Extract the (X, Y) coordinate from the center of the cell holding the provided text.  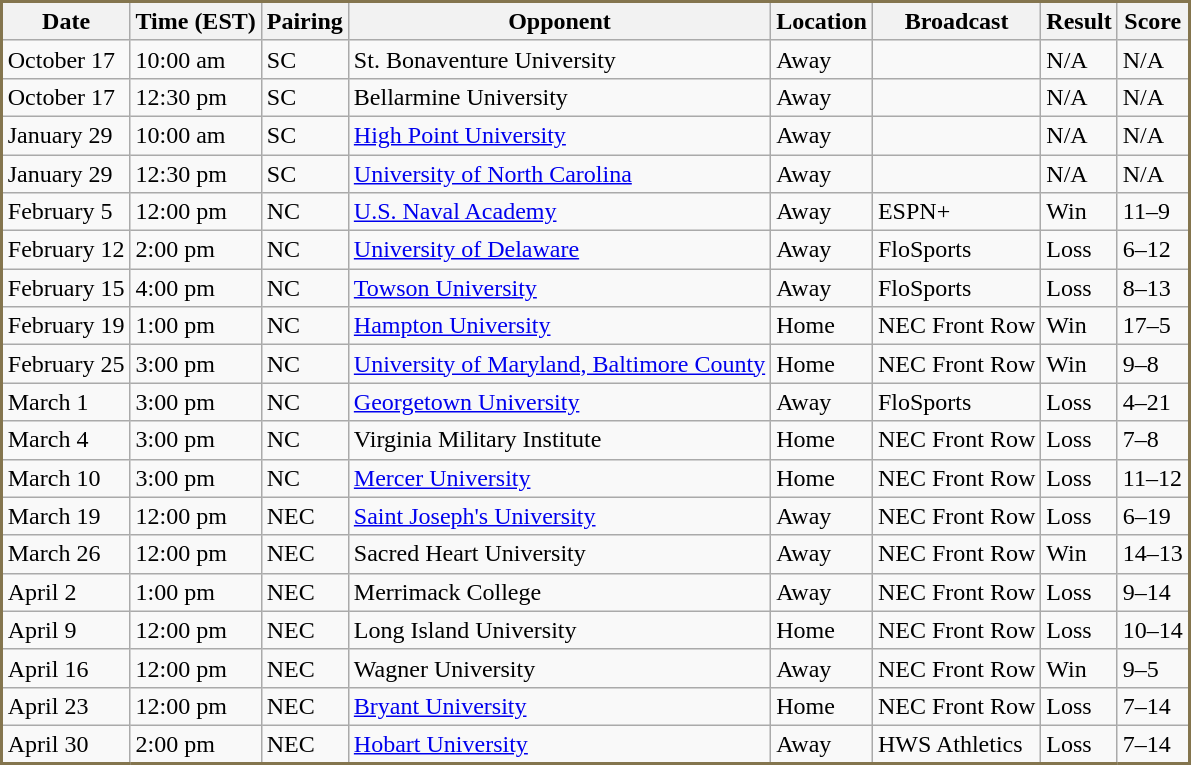
6–12 (1153, 250)
April 23 (66, 706)
Hobart University (559, 744)
University of North Carolina (559, 173)
March 10 (66, 478)
February 15 (66, 288)
Long Island University (559, 630)
Broadcast (956, 22)
4:00 pm (196, 288)
U.S. Naval Academy (559, 212)
Virginia Military Institute (559, 440)
March 19 (66, 516)
6–19 (1153, 516)
April 30 (66, 744)
Date (66, 22)
Merrimack College (559, 592)
March 26 (66, 554)
Hampton University (559, 326)
Sacred Heart University (559, 554)
8–13 (1153, 288)
Mercer University (559, 478)
Wagner University (559, 668)
Saint Joseph's University (559, 516)
17–5 (1153, 326)
St. Bonaventure University (559, 59)
Bellarmine University (559, 97)
Bryant University (559, 706)
March 1 (66, 402)
11–9 (1153, 212)
High Point University (559, 135)
4–21 (1153, 402)
February 12 (66, 250)
March 4 (66, 440)
ESPN+ (956, 212)
9–5 (1153, 668)
9–14 (1153, 592)
University of Delaware (559, 250)
HWS Athletics (956, 744)
Score (1153, 22)
February 25 (66, 364)
University of Maryland, Baltimore County (559, 364)
February 19 (66, 326)
February 5 (66, 212)
Time (EST) (196, 22)
April 9 (66, 630)
April 16 (66, 668)
April 2 (66, 592)
Towson University (559, 288)
7–8 (1153, 440)
9–8 (1153, 364)
Georgetown University (559, 402)
Opponent (559, 22)
11–12 (1153, 478)
10–14 (1153, 630)
Pairing (304, 22)
14–13 (1153, 554)
Location (822, 22)
Result (1079, 22)
